Search for the cell housing the specified text and yield its [x, y] center coordinate. 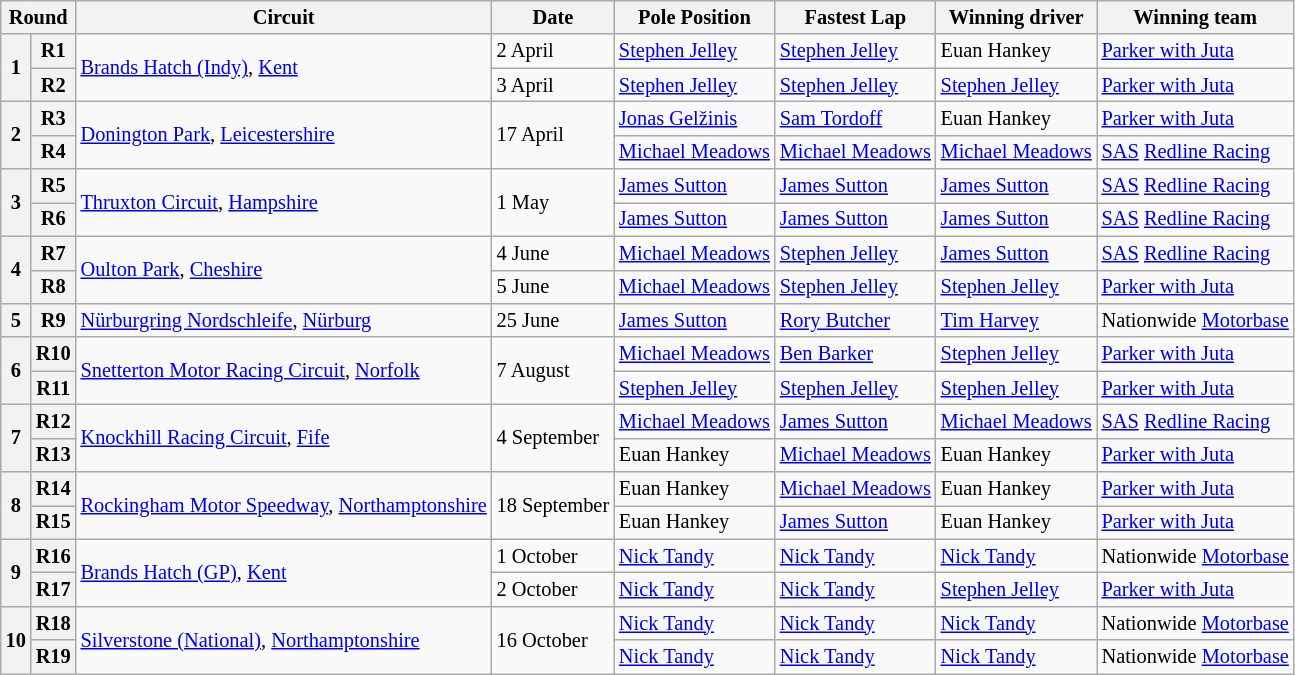
R6 [54, 219]
1 October [553, 556]
R5 [54, 186]
R3 [54, 118]
Fastest Lap [856, 17]
9 [16, 572]
1 [16, 68]
Silverstone (National), Northamptonshire [284, 640]
Date [553, 17]
R2 [54, 85]
4 September [553, 438]
5 [16, 320]
R12 [54, 421]
3 [16, 202]
Ben Barker [856, 354]
7 August [553, 370]
Winning driver [1016, 17]
Rockingham Motor Speedway, Northamptonshire [284, 506]
Circuit [284, 17]
R13 [54, 455]
R10 [54, 354]
R18 [54, 623]
25 June [553, 320]
4 June [553, 253]
3 April [553, 85]
18 September [553, 506]
R9 [54, 320]
R17 [54, 589]
Oulton Park, Cheshire [284, 270]
8 [16, 506]
Thruxton Circuit, Hampshire [284, 202]
Donington Park, Leicestershire [284, 134]
Nürburgring Nordschleife, Nürburg [284, 320]
R19 [54, 657]
R8 [54, 287]
R4 [54, 152]
R7 [54, 253]
Snetterton Motor Racing Circuit, Norfolk [284, 370]
Tim Harvey [1016, 320]
R16 [54, 556]
R15 [54, 522]
2 April [553, 51]
10 [16, 640]
Brands Hatch (GP), Kent [284, 572]
R11 [54, 388]
R14 [54, 489]
5 June [553, 287]
7 [16, 438]
2 October [553, 589]
2 [16, 134]
6 [16, 370]
Knockhill Racing Circuit, Fife [284, 438]
Pole Position [694, 17]
Round [38, 17]
Brands Hatch (Indy), Kent [284, 68]
16 October [553, 640]
17 April [553, 134]
4 [16, 270]
R1 [54, 51]
Sam Tordoff [856, 118]
1 May [553, 202]
Winning team [1196, 17]
Rory Butcher [856, 320]
Jonas Gelžinis [694, 118]
